Determine the [x, y] coordinate at the center of the cell enclosing the given text.  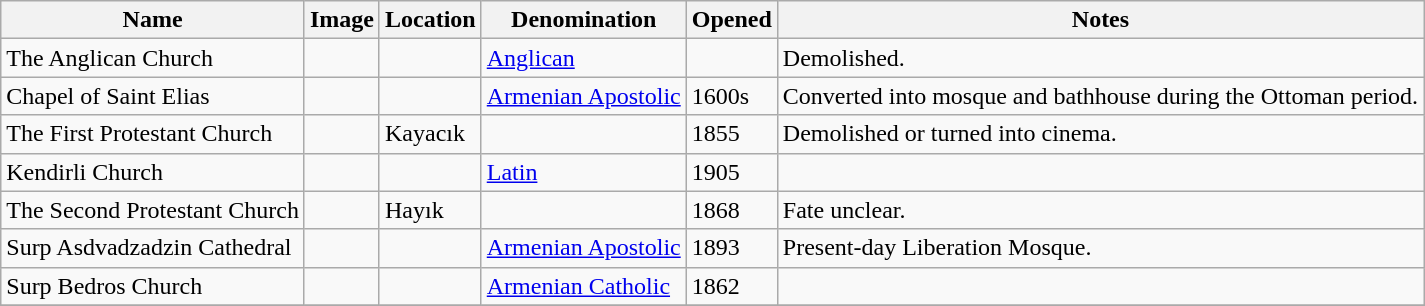
Denomination [584, 20]
1905 [732, 172]
Anglican [584, 58]
The Second Protestant Church [153, 210]
Armenian Catholic [584, 286]
Present-day Liberation Mosque. [1100, 248]
Surp Asdvadzadzin Cathedral [153, 248]
Demolished or turned into cinema. [1100, 134]
Hayık [430, 210]
Kendirli Church [153, 172]
Chapel of Saint Elias [153, 96]
1855 [732, 134]
1893 [732, 248]
Converted into mosque and bathhouse during the Ottoman period. [1100, 96]
Fate unclear. [1100, 210]
1868 [732, 210]
Demolished. [1100, 58]
Opened [732, 20]
1600s [732, 96]
1862 [732, 286]
Name [153, 20]
Surp Bedros Church [153, 286]
Image [342, 20]
Kayacık [430, 134]
The Anglican Church [153, 58]
Latin [584, 172]
The First Protestant Church [153, 134]
Location [430, 20]
Notes [1100, 20]
